Search for the cell housing the specified text and yield its [x, y] center coordinate. 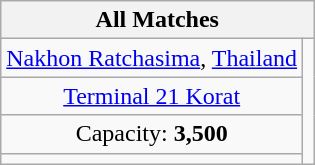
Capacity: 3,500 [152, 134]
All Matches [158, 20]
Terminal 21 Korat [152, 96]
Nakhon Ratchasima, Thailand [152, 58]
